Capture the cell that displays the provided text and extract its [x, y] central coordinate. 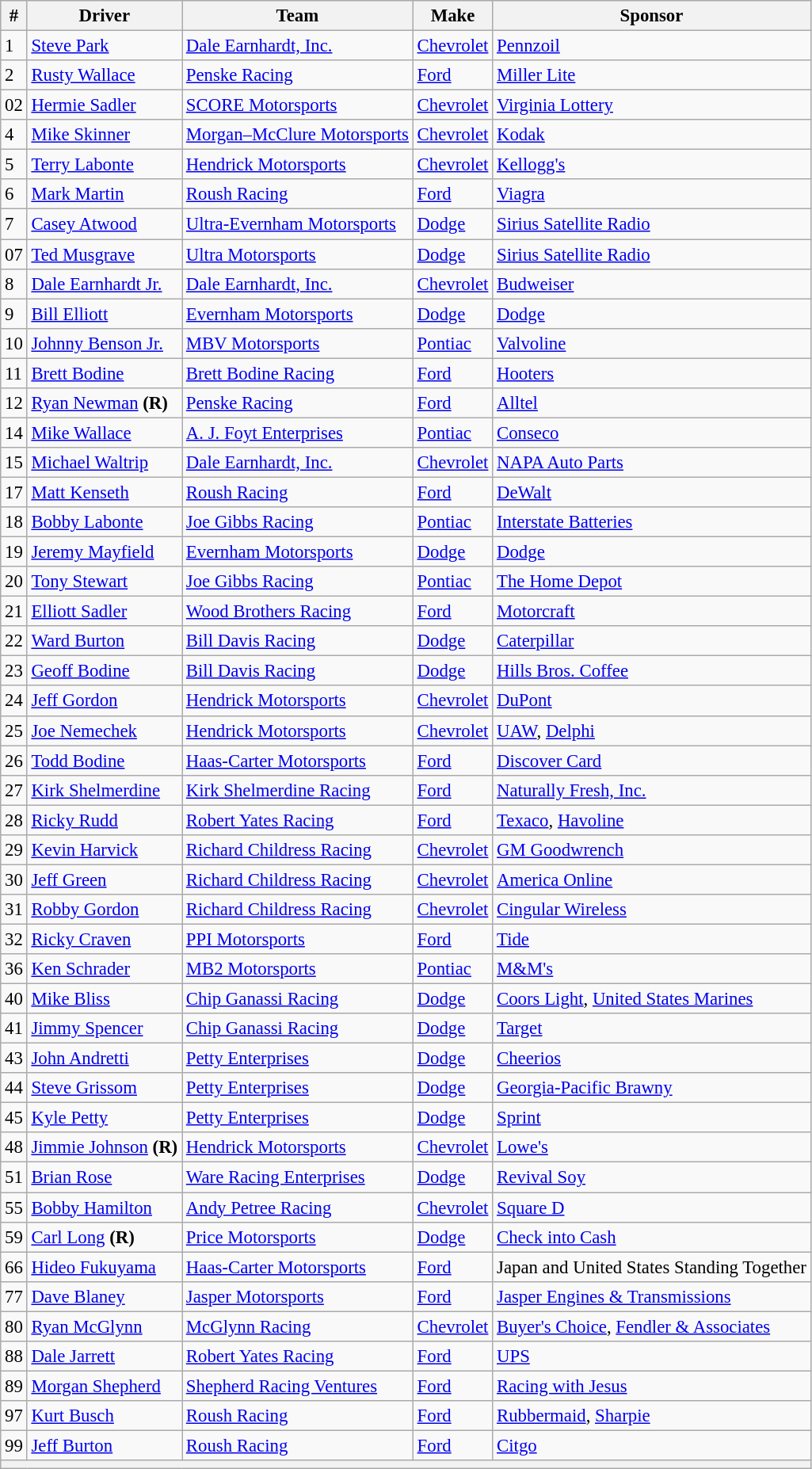
55 [14, 1208]
Rubbermaid, Sharpie [651, 1416]
Mike Wallace [105, 433]
26 [14, 761]
Team [298, 16]
The Home Depot [651, 582]
Jeff Burton [105, 1445]
Motorcraft [651, 612]
Jimmie Johnson (R) [105, 1148]
Dale Jarrett [105, 1356]
21 [14, 612]
Carl Long (R) [105, 1237]
Square D [651, 1208]
Kodak [651, 135]
Hideo Fukuyama [105, 1267]
Ryan McGlynn [105, 1326]
Brian Rose [105, 1177]
7 [14, 224]
Viagra [651, 194]
Caterpillar [651, 641]
Steve Grissom [105, 1088]
14 [14, 433]
DeWalt [651, 492]
Check into Cash [651, 1237]
Georgia-Pacific Brawny [651, 1088]
Brett Bodine Racing [298, 373]
Mike Skinner [105, 135]
Conseco [651, 433]
1 [14, 46]
Virginia Lottery [651, 105]
Rusty Wallace [105, 75]
Target [651, 1028]
10 [14, 343]
Alltel [651, 403]
SCORE Motorsports [298, 105]
45 [14, 1118]
29 [14, 850]
9 [14, 314]
Michael Waltrip [105, 463]
07 [14, 254]
48 [14, 1148]
Joe Nemechek [105, 731]
44 [14, 1088]
Jimmy Spencer [105, 1028]
11 [14, 373]
Coors Light, United States Marines [651, 999]
36 [14, 969]
Cingular Wireless [651, 910]
89 [14, 1386]
80 [14, 1326]
Cheerios [651, 1059]
Ultra-Evernham Motorsports [298, 224]
Driver [105, 16]
Elliott Sadler [105, 612]
Revival Soy [651, 1177]
28 [14, 820]
20 [14, 582]
Andy Petree Racing [298, 1208]
19 [14, 552]
Dave Blaney [105, 1296]
NAPA Auto Parts [651, 463]
99 [14, 1445]
66 [14, 1267]
Robby Gordon [105, 910]
Wood Brothers Racing [298, 612]
12 [14, 403]
Ryan Newman (R) [105, 403]
Ultra Motorsports [298, 254]
Ken Schrader [105, 969]
Citgo [651, 1445]
Ward Burton [105, 641]
Ware Racing Enterprises [298, 1177]
Jeremy Mayfield [105, 552]
MB2 Motorsports [298, 969]
Naturally Fresh, Inc. [651, 790]
31 [14, 910]
A. J. Foyt Enterprises [298, 433]
Jeff Green [105, 879]
McGlynn Racing [298, 1326]
Kirk Shelmerdine Racing [298, 790]
Valvoline [651, 343]
Interstate Batteries [651, 522]
Tony Stewart [105, 582]
Hooters [651, 373]
Brett Bodine [105, 373]
Bill Elliott [105, 314]
Ricky Rudd [105, 820]
Tide [651, 939]
32 [14, 939]
Sponsor [651, 16]
4 [14, 135]
18 [14, 522]
UPS [651, 1356]
22 [14, 641]
Matt Kenseth [105, 492]
17 [14, 492]
02 [14, 105]
Miller Lite [651, 75]
41 [14, 1028]
Dale Earnhardt Jr. [105, 284]
Ted Musgrave [105, 254]
Morgan Shepherd [105, 1386]
40 [14, 999]
Jasper Motorsports [298, 1296]
Kellogg's [651, 165]
America Online [651, 879]
Price Motorsports [298, 1237]
51 [14, 1177]
24 [14, 701]
Hills Bros. Coffee [651, 671]
Bobby Hamilton [105, 1208]
M&M's [651, 969]
Todd Bodine [105, 761]
DuPont [651, 701]
Buyer's Choice, Fendler & Associates [651, 1326]
30 [14, 879]
Make [452, 16]
Johnny Benson Jr. [105, 343]
Kurt Busch [105, 1416]
Kevin Harvick [105, 850]
Terry Labonte [105, 165]
Mike Bliss [105, 999]
Japan and United States Standing Together [651, 1267]
Pennzoil [651, 46]
5 [14, 165]
Budweiser [651, 284]
Kyle Petty [105, 1118]
97 [14, 1416]
23 [14, 671]
Morgan–McClure Motorsports [298, 135]
25 [14, 731]
Racing with Jesus [651, 1386]
John Andretti [105, 1059]
Casey Atwood [105, 224]
Geoff Bodine [105, 671]
Texaco, Havoline [651, 820]
Shepherd Racing Ventures [298, 1386]
43 [14, 1059]
Hermie Sadler [105, 105]
GM Goodwrench [651, 850]
27 [14, 790]
59 [14, 1237]
Bobby Labonte [105, 522]
# [14, 16]
Kirk Shelmerdine [105, 790]
88 [14, 1356]
Mark Martin [105, 194]
2 [14, 75]
Jeff Gordon [105, 701]
6 [14, 194]
Steve Park [105, 46]
15 [14, 463]
Lowe's [651, 1148]
Jasper Engines & Transmissions [651, 1296]
MBV Motorsports [298, 343]
UAW, Delphi [651, 731]
Ricky Craven [105, 939]
8 [14, 284]
77 [14, 1296]
PPI Motorsports [298, 939]
Discover Card [651, 761]
Sprint [651, 1118]
